Return the (X, Y) coordinate for the center point of the cell that contains the specified text.  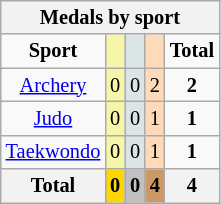
Judo (54, 118)
Archery (54, 85)
Medals by sport (110, 17)
Taekwondo (54, 152)
Sport (54, 51)
